Detect which cell encompasses the target text, then output its [x, y] center coordinate. 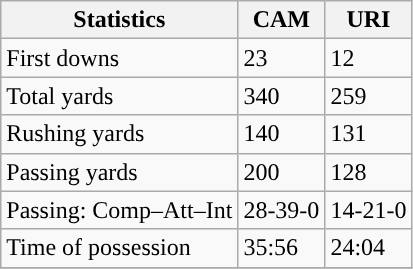
340 [282, 96]
259 [368, 96]
12 [368, 58]
First downs [120, 58]
131 [368, 134]
24:04 [368, 248]
200 [282, 172]
Passing: Comp–Att–Int [120, 210]
CAM [282, 20]
Rushing yards [120, 134]
128 [368, 172]
URI [368, 20]
Statistics [120, 20]
Passing yards [120, 172]
14-21-0 [368, 210]
35:56 [282, 248]
23 [282, 58]
Total yards [120, 96]
140 [282, 134]
Time of possession [120, 248]
28-39-0 [282, 210]
